Return [X, Y] of the center of cell containing provided text 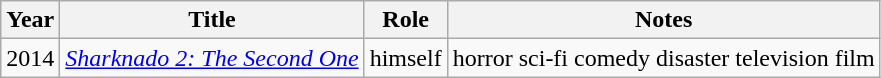
Role [406, 20]
Title [212, 20]
himself [406, 58]
Sharknado 2: The Second One [212, 58]
Notes [664, 20]
2014 [30, 58]
horror sci-fi comedy disaster television film [664, 58]
Year [30, 20]
